Capture the cell that displays the provided text and extract its [x, y] central coordinate. 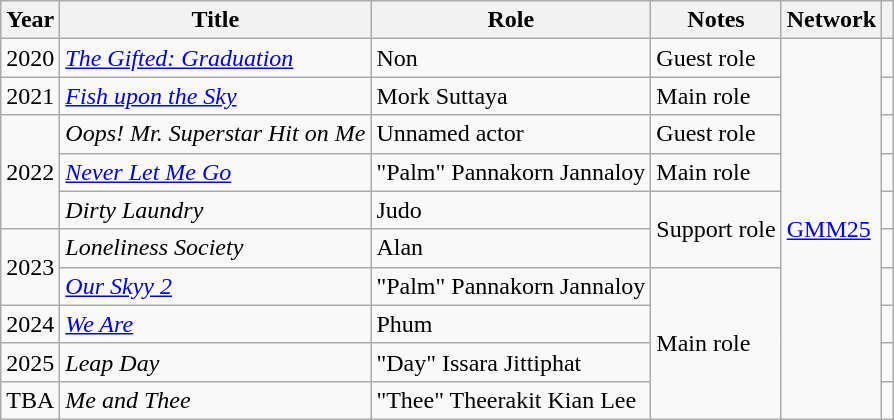
"Thee" Theerakit Kian Lee [511, 400]
Leap Day [216, 362]
Year [30, 20]
2025 [30, 362]
Role [511, 20]
"Day" Issara Jittiphat [511, 362]
2022 [30, 172]
Dirty Laundry [216, 210]
2020 [30, 58]
Title [216, 20]
Mork Suttaya [511, 96]
Our Skyy 2 [216, 286]
2023 [30, 267]
2021 [30, 96]
Support role [716, 229]
The Gifted: Graduation [216, 58]
TBA [30, 400]
2024 [30, 324]
Network [831, 20]
Fish upon the Sky [216, 96]
Non [511, 58]
We Are [216, 324]
Loneliness Society [216, 248]
Never Let Me Go [216, 172]
Judo [511, 210]
Phum [511, 324]
Me and Thee [216, 400]
Alan [511, 248]
Unnamed actor [511, 134]
Notes [716, 20]
Oops! Mr. Superstar Hit on Me [216, 134]
GMM25 [831, 230]
